Capture the cell that displays the provided text and extract its [X, Y] central coordinate. 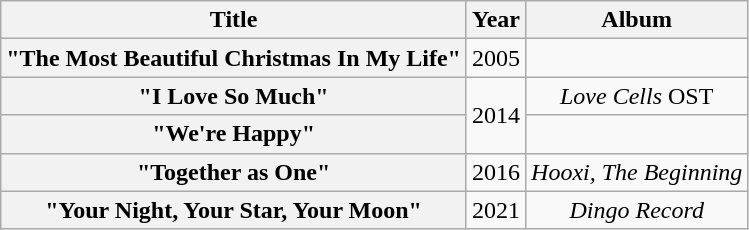
"The Most Beautiful Christmas In My Life" [234, 58]
"Your Night, Your Star, Your Moon" [234, 210]
Dingo Record [637, 210]
Hooxi, The Beginning [637, 172]
2021 [496, 210]
2005 [496, 58]
2016 [496, 172]
"Together as One" [234, 172]
Album [637, 20]
Title [234, 20]
"We're Happy" [234, 134]
2014 [496, 115]
Year [496, 20]
Love Cells OST [637, 96]
"I Love So Much" [234, 96]
